Identify which cell holds the provided text, then report its [x, y] central coordinate. 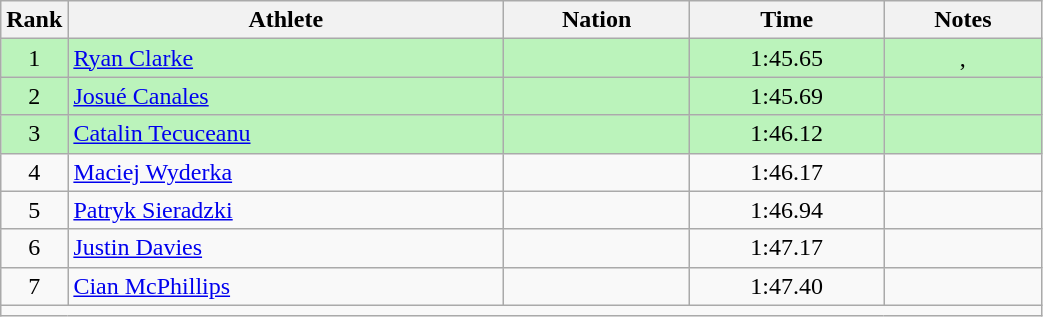
1:46.94 [787, 210]
6 [34, 248]
Justin Davies [286, 248]
1:47.17 [787, 248]
Notes [963, 20]
1:47.40 [787, 286]
Rank [34, 20]
Time [787, 20]
Catalin Tecuceanu [286, 134]
1:46.12 [787, 134]
Nation [597, 20]
Ryan Clarke [286, 58]
1:45.65 [787, 58]
Athlete [286, 20]
2 [34, 96]
1 [34, 58]
Maciej Wyderka [286, 172]
3 [34, 134]
7 [34, 286]
Cian McPhillips [286, 286]
4 [34, 172]
, [963, 58]
5 [34, 210]
1:46.17 [787, 172]
1:45.69 [787, 96]
Patryk Sieradzki [286, 210]
Josué Canales [286, 96]
